Scan for the cell matching the given text and deliver its [x, y] coordinate at center. 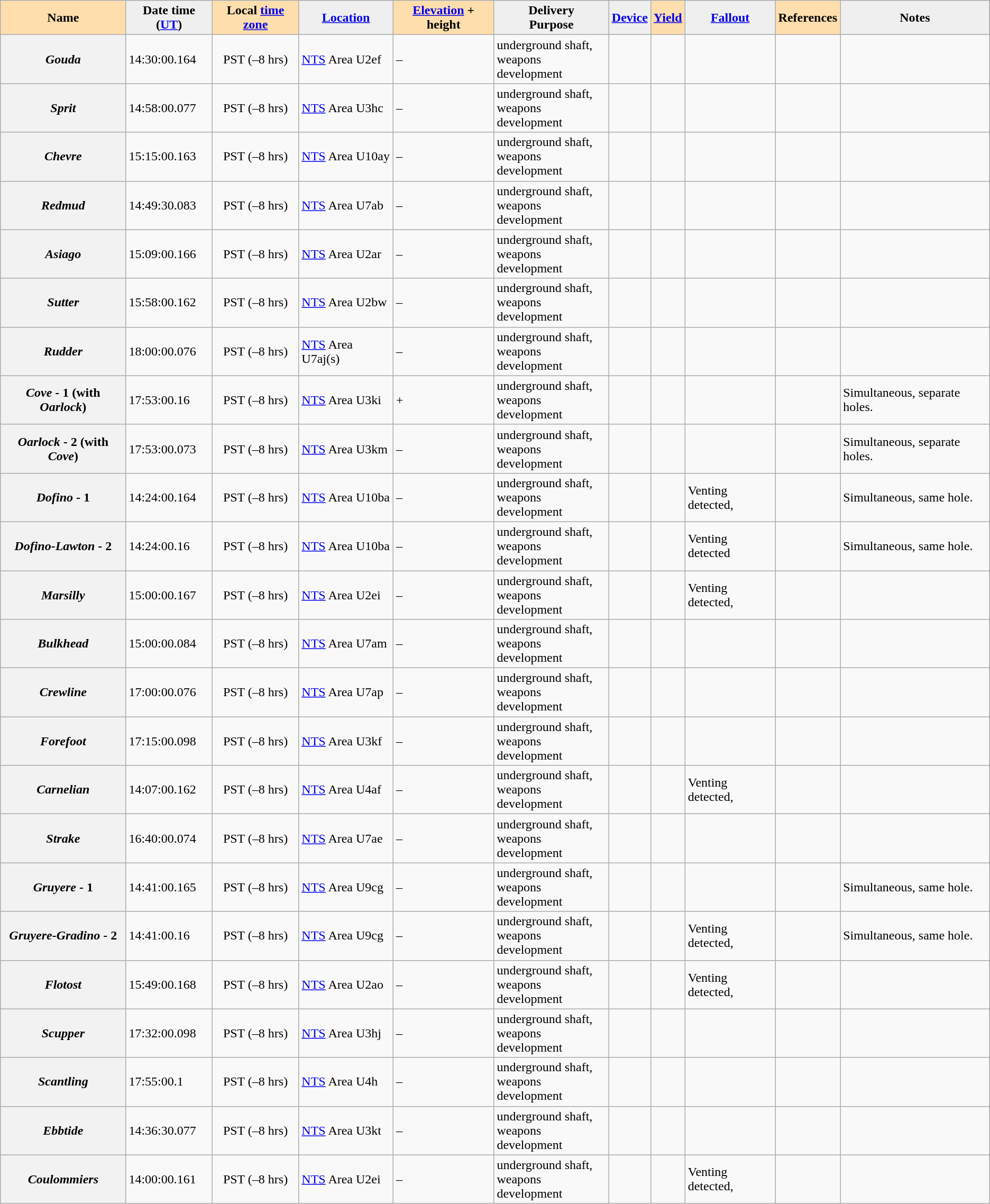
Fallout [730, 18]
NTS Area U2ar [346, 254]
Gruyere - 1 [63, 887]
NTS Area U2ao [346, 984]
Cove - 1 (with Oarlock) [63, 400]
Delivery Purpose [551, 18]
Forefoot [63, 741]
Marsilly [63, 595]
15:00:00.167 [169, 595]
NTS Area U2bw [346, 303]
Scupper [63, 1033]
14:24:00.16 [169, 546]
14:24:00.164 [169, 497]
15:49:00.168 [169, 984]
NTS Area U3kt [346, 1130]
Sutter [63, 303]
17:55:00.1 [169, 1082]
NTS Area U4h [346, 1082]
14:58:00.077 [169, 108]
Local time zone [255, 18]
15:00:00.084 [169, 644]
Scantling [63, 1082]
NTS Area U4af [346, 790]
Crewline [63, 692]
Flotost [63, 984]
Gouda [63, 59]
14:36:30.077 [169, 1130]
Carnelian [63, 790]
Coulommiers [63, 1179]
15:09:00.166 [169, 254]
17:15:00.098 [169, 741]
17:32:00.098 [169, 1033]
NTS Area U7ae [346, 838]
Asiago [63, 254]
Device [629, 18]
Date time (UT) [169, 18]
NTS Area U3hj [346, 1033]
NTS Area U7aj(s) [346, 351]
Chevre [63, 157]
NTS Area U3km [346, 449]
Elevation + height [443, 18]
14:30:00.164 [169, 59]
Redmud [63, 205]
Location [346, 18]
Gruyere-Gradino - 2 [63, 936]
NTS Area U10ay [346, 157]
References [808, 18]
NTS Area U3kf [346, 741]
Dofino-Lawton - 2 [63, 546]
14:00:00.161 [169, 1179]
14:41:00.165 [169, 887]
Notes [915, 18]
NTS Area U3ki [346, 400]
18:00:00.076 [169, 351]
Ebbtide [63, 1130]
Sprit [63, 108]
Venting detected [730, 546]
NTS Area U7am [346, 644]
NTS Area U3hc [346, 108]
15:58:00.162 [169, 303]
17:53:00.16 [169, 400]
17:00:00.076 [169, 692]
17:53:00.073 [169, 449]
NTS Area U7ap [346, 692]
Bulkhead [63, 644]
Dofino - 1 [63, 497]
15:15:00.163 [169, 157]
Oarlock - 2 (with Cove) [63, 449]
+ [443, 400]
14:49:30.083 [169, 205]
14:07:00.162 [169, 790]
14:41:00.16 [169, 936]
NTS Area U2ef [346, 59]
16:40:00.074 [169, 838]
Name [63, 18]
Rudder [63, 351]
Strake [63, 838]
Yield [667, 18]
NTS Area U7ab [346, 205]
